Locate the cell with the specified text and output its [X, Y] center coordinate. 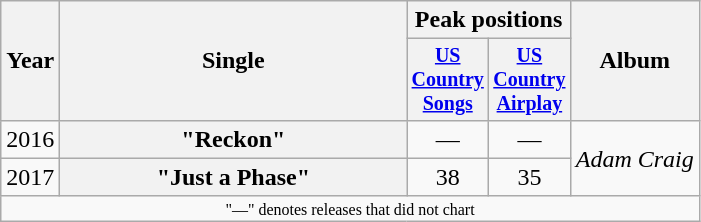
Peak positions [488, 20]
US Country Songs [448, 80]
2016 [30, 139]
Single [234, 61]
"Just a Phase" [234, 177]
Album [634, 61]
"Reckon" [234, 139]
38 [448, 177]
35 [530, 177]
US Country Airplay [530, 80]
Year [30, 61]
Adam Craig [634, 158]
2017 [30, 177]
"—" denotes releases that did not chart [350, 208]
